Extract the (x, y) coordinate from the center of the cell holding the provided text.  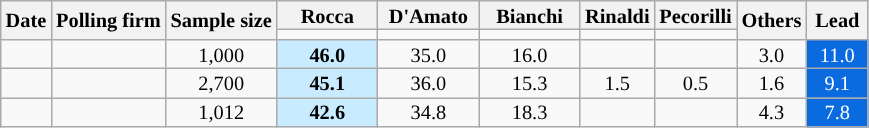
1,000 (222, 54)
2,700 (222, 82)
Lead (837, 20)
0.5 (695, 82)
9.1 (837, 82)
45.1 (328, 82)
Pecorilli (695, 14)
1.6 (772, 82)
18.3 (530, 112)
46.0 (328, 54)
11.0 (837, 54)
7.8 (837, 112)
34.8 (428, 112)
35.0 (428, 54)
1.5 (617, 82)
Others (772, 20)
Rinaldi (617, 14)
Date (26, 20)
D'Amato (428, 14)
42.6 (328, 112)
15.3 (530, 82)
Polling firm (108, 20)
3.0 (772, 54)
Rocca (328, 14)
36.0 (428, 82)
Bianchi (530, 14)
16.0 (530, 54)
4.3 (772, 112)
Sample size (222, 20)
1,012 (222, 112)
